Return the [x, y] coordinate for the center point of the cell that contains the specified text.  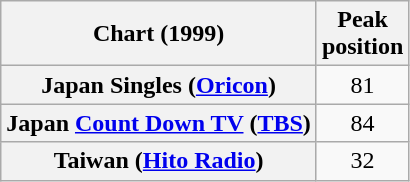
Chart (1999) [159, 34]
84 [362, 123]
Japan Singles (Oricon) [159, 85]
Peakposition [362, 34]
Taiwan (Hito Radio) [159, 161]
32 [362, 161]
Japan Count Down TV (TBS) [159, 123]
81 [362, 85]
